Output the [X, Y] coordinate of the center of the cell containing the given text.  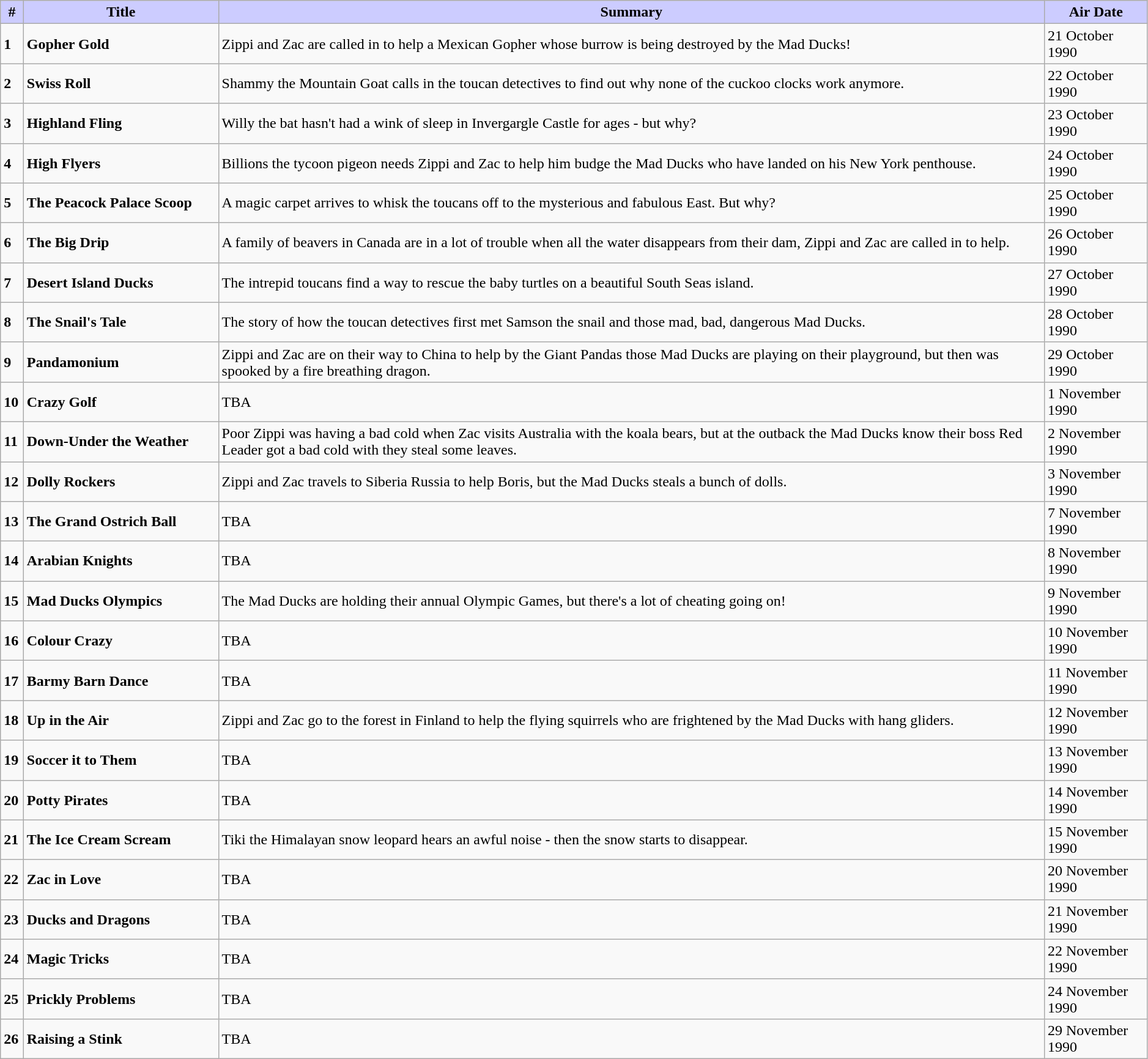
Up in the Air [121, 721]
Crazy Golf [121, 401]
24 October 1990 [1096, 163]
A magic carpet arrives to whisk the toucans off to the mysterious and fabulous East. But why? [631, 203]
15 [12, 601]
Highland Fling [121, 124]
2 November 1990 [1096, 442]
11 November 1990 [1096, 680]
Ducks and Dragons [121, 919]
8 [12, 322]
Zippi and Zac are called in to help a Mexican Gopher whose burrow is being destroyed by the Mad Ducks! [631, 44]
The intrepid toucans find a way to rescue the baby turtles on a beautiful South Seas island. [631, 283]
25 October 1990 [1096, 203]
Barmy Barn Dance [121, 680]
High Flyers [121, 163]
13 [12, 521]
Air Date [1096, 12]
The story of how the toucan detectives first met Samson the snail and those mad, bad, dangerous Mad Ducks. [631, 322]
11 [12, 442]
1 [12, 44]
19 [12, 760]
9 [12, 362]
22 [12, 880]
20 November 1990 [1096, 880]
Arabian Knights [121, 562]
14 November 1990 [1096, 800]
12 [12, 481]
Prickly Problems [121, 998]
23 October 1990 [1096, 124]
Raising a Stink [121, 1039]
Title [121, 12]
The Big Drip [121, 242]
3 November 1990 [1096, 481]
Gopher Gold [121, 44]
Zippi and Zac travels to Siberia Russia to help Boris, but the Mad Ducks steals a bunch of dolls. [631, 481]
25 [12, 998]
23 [12, 919]
15 November 1990 [1096, 839]
12 November 1990 [1096, 721]
26 October 1990 [1096, 242]
Dolly Rockers [121, 481]
Zac in Love [121, 880]
22 October 1990 [1096, 83]
22 November 1990 [1096, 959]
Down-Under the Weather [121, 442]
Soccer it to Them [121, 760]
Pandamonium [121, 362]
14 [12, 562]
Desert Island Ducks [121, 283]
The Ice Cream Scream [121, 839]
18 [12, 721]
24 November 1990 [1096, 998]
9 November 1990 [1096, 601]
Shammy the Mountain Goat calls in the toucan detectives to find out why none of the cuckoo clocks work anymore. [631, 83]
7 November 1990 [1096, 521]
Summary [631, 12]
27 October 1990 [1096, 283]
Billions the tycoon pigeon needs Zippi and Zac to help him budge the Mad Ducks who have landed on his New York penthouse. [631, 163]
Mad Ducks Olympics [121, 601]
Magic Tricks [121, 959]
8 November 1990 [1096, 562]
Zippi and Zac go to the forest in Finland to help the flying squirrels who are frightened by the Mad Ducks with hang gliders. [631, 721]
The Mad Ducks are holding their annual Olympic Games, but there's a lot of cheating going on! [631, 601]
Swiss Roll [121, 83]
20 [12, 800]
6 [12, 242]
26 [12, 1039]
Willy the bat hasn't had a wink of sleep in Invergargle Castle for ages - but why? [631, 124]
7 [12, 283]
1 November 1990 [1096, 401]
5 [12, 203]
29 November 1990 [1096, 1039]
10 [12, 401]
21 October 1990 [1096, 44]
A family of beavers in Canada are in a lot of trouble when all the water disappears from their dam, Zippi and Zac are called in to help. [631, 242]
# [12, 12]
21 [12, 839]
Tiki the Himalayan snow leopard hears an awful noise - then the snow starts to disappear. [631, 839]
28 October 1990 [1096, 322]
16 [12, 641]
21 November 1990 [1096, 919]
Potty Pirates [121, 800]
24 [12, 959]
3 [12, 124]
The Grand Ostrich Ball [121, 521]
The Snail's Tale [121, 322]
29 October 1990 [1096, 362]
2 [12, 83]
13 November 1990 [1096, 760]
Colour Crazy [121, 641]
10 November 1990 [1096, 641]
17 [12, 680]
4 [12, 163]
The Peacock Palace Scoop [121, 203]
